Capture the cell that displays the provided text and extract its [x, y] central coordinate. 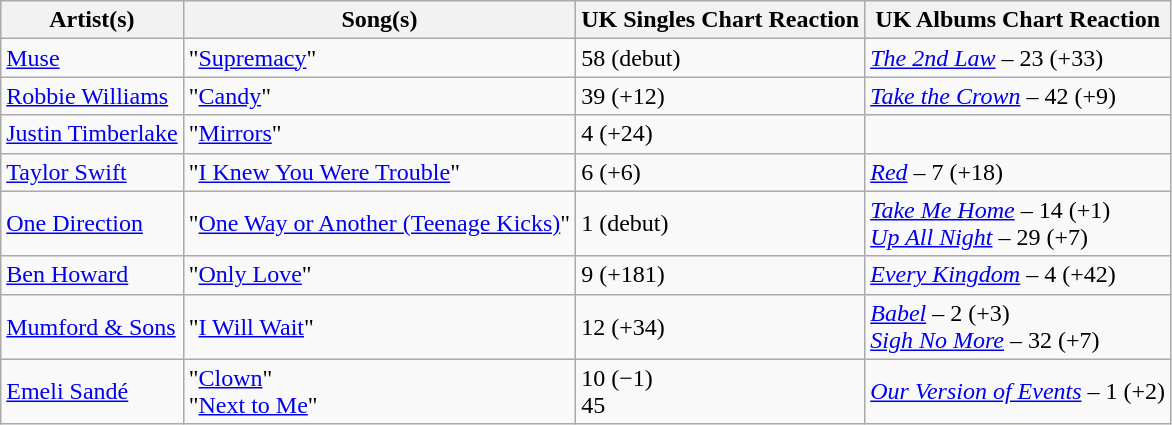
12 (+34) [720, 326]
Take Me Home – 14 (+1)Up All Night – 29 (+7) [1018, 224]
Our Version of Events – 1 (+2) [1018, 392]
Artist(s) [92, 20]
Robbie Williams [92, 96]
10 (−1)45 [720, 392]
"Clown""Next to Me" [379, 392]
Take the Crown – 42 (+9) [1018, 96]
Red – 7 (+18) [1018, 172]
"Candy" [379, 96]
Emeli Sandé [92, 392]
"I Will Wait" [379, 326]
9 (+181) [720, 275]
4 (+24) [720, 134]
UK Albums Chart Reaction [1018, 20]
The 2nd Law – 23 (+33) [1018, 58]
"Only Love" [379, 275]
Justin Timberlake [92, 134]
One Direction [92, 224]
1 (debut) [720, 224]
UK Singles Chart Reaction [720, 20]
58 (debut) [720, 58]
Every Kingdom – 4 (+42) [1018, 275]
39 (+12) [720, 96]
"Supremacy" [379, 58]
Mumford & Sons [92, 326]
Taylor Swift [92, 172]
Muse [92, 58]
"One Way or Another (Teenage Kicks)" [379, 224]
6 (+6) [720, 172]
"I Knew You Were Trouble" [379, 172]
Song(s) [379, 20]
Babel – 2 (+3)Sigh No More – 32 (+7) [1018, 326]
Ben Howard [92, 275]
"Mirrors" [379, 134]
